For the text-containing cell, return its midpoint in [X, Y] coordinate format. 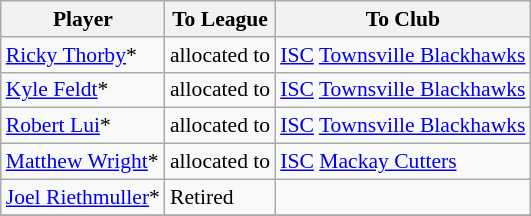
Kyle Feldt* [83, 90]
Robert Lui* [83, 126]
Player [83, 19]
ISC Mackay Cutters [402, 162]
Joel Riethmuller* [83, 197]
Ricky Thorby* [83, 55]
To League [220, 19]
Matthew Wright* [83, 162]
Retired [220, 197]
To Club [402, 19]
